Locate the cell with the specified text and output its (x, y) center coordinate. 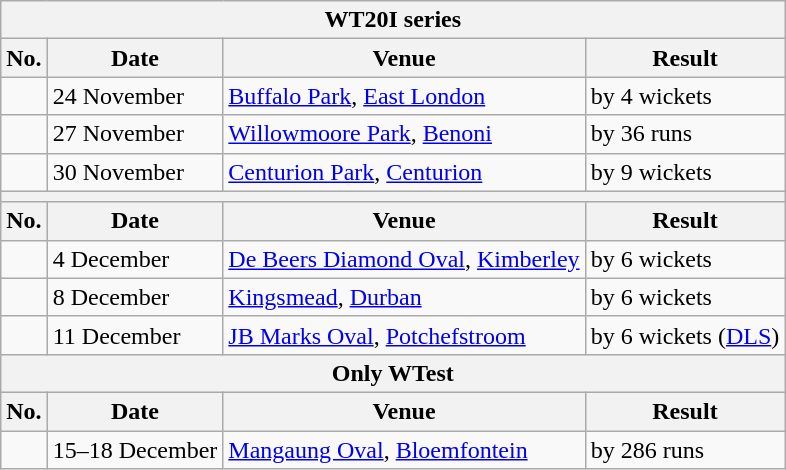
11 December (135, 335)
Buffalo Park, East London (404, 96)
by 286 runs (685, 449)
8 December (135, 297)
27 November (135, 134)
by 36 runs (685, 134)
Only WTest (393, 373)
24 November (135, 96)
by 4 wickets (685, 96)
15–18 December (135, 449)
by 6 wickets (DLS) (685, 335)
JB Marks Oval, Potchefstroom (404, 335)
4 December (135, 259)
WT20I series (393, 20)
De Beers Diamond Oval, Kimberley (404, 259)
Willowmoore Park, Benoni (404, 134)
Mangaung Oval, Bloemfontein (404, 449)
30 November (135, 172)
Kingsmead, Durban (404, 297)
by 9 wickets (685, 172)
Centurion Park, Centurion (404, 172)
